Return the (x, y) coordinate for the center point of the cell that contains the specified text.  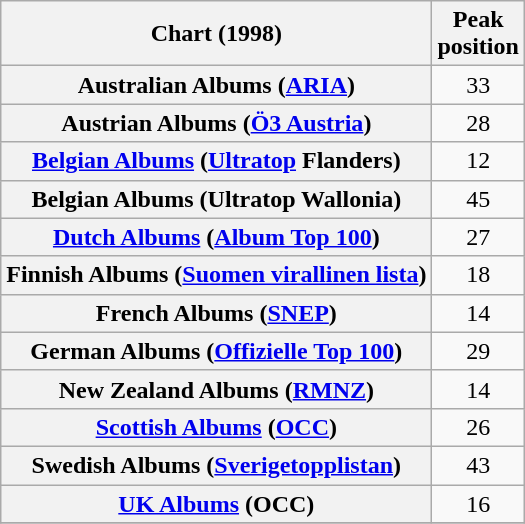
27 (478, 237)
Chart (1998) (216, 34)
UK Albums (OCC) (216, 503)
16 (478, 503)
12 (478, 161)
33 (478, 85)
German Albums (Offizielle Top 100) (216, 351)
Scottish Albums (OCC) (216, 427)
Swedish Albums (Sverigetopplistan) (216, 465)
Belgian Albums (Ultratop Flanders) (216, 161)
French Albums (SNEP) (216, 313)
43 (478, 465)
Peakposition (478, 34)
Belgian Albums (Ultratop Wallonia) (216, 199)
18 (478, 275)
Dutch Albums (Album Top 100) (216, 237)
28 (478, 123)
45 (478, 199)
Austrian Albums (Ö3 Austria) (216, 123)
New Zealand Albums (RMNZ) (216, 389)
Finnish Albums (Suomen virallinen lista) (216, 275)
26 (478, 427)
29 (478, 351)
Australian Albums (ARIA) (216, 85)
